Scan for the cell matching the given text and deliver its [x, y] coordinate at center. 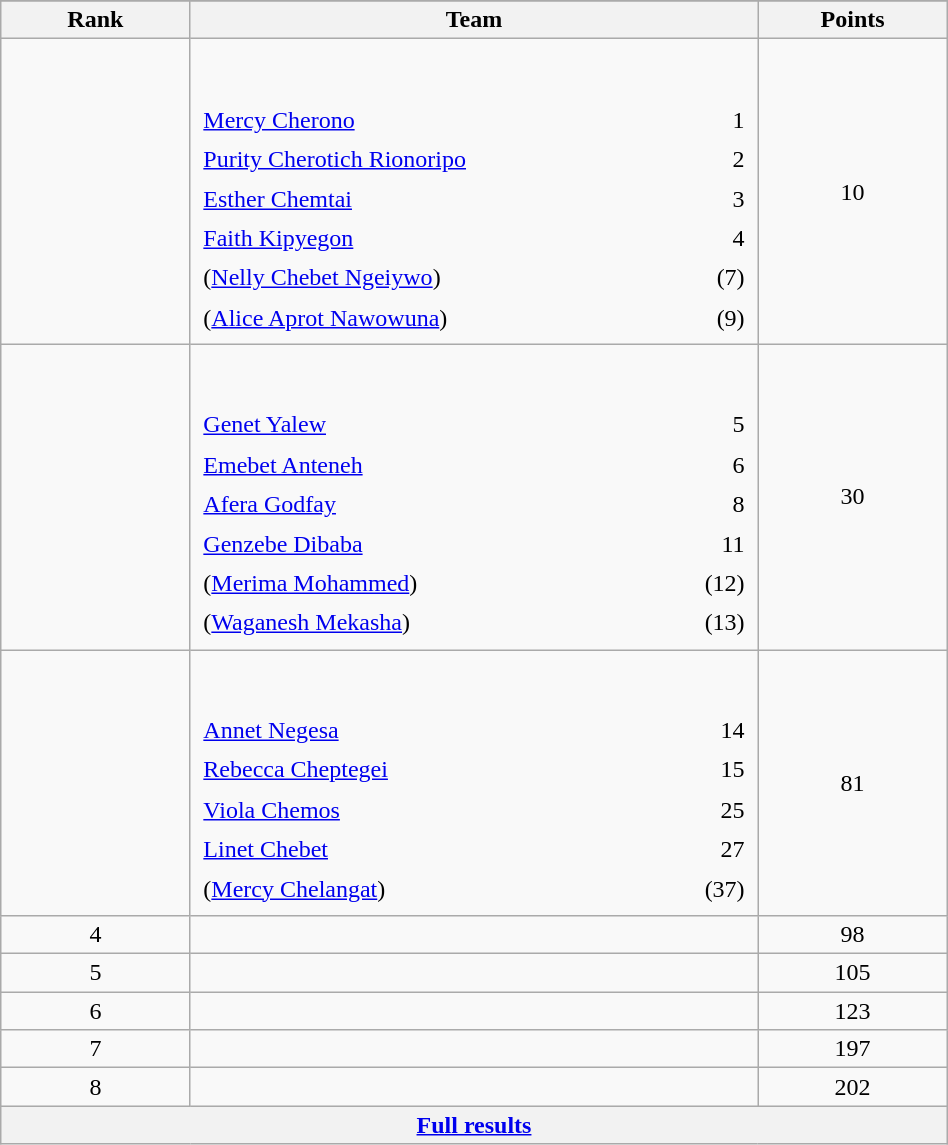
Rebecca Cheptegei [417, 770]
Mercy Cherono [440, 120]
Viola Chemos [417, 810]
123 [852, 1011]
(Alice Aprot Nawowuna) [440, 318]
14 [694, 730]
(Mercy Chelangat) [417, 888]
30 [852, 496]
7 [96, 1049]
Genzebe Dibaba [423, 544]
105 [852, 973]
2 [716, 160]
27 [694, 850]
(13) [700, 624]
Full results [474, 1125]
Faith Kipyegon [440, 238]
Genet Yalew [423, 426]
Mercy Cherono 1 Purity Cherotich Rionoripo 2 Esther Chemtai 3 Faith Kipyegon 4 (Nelly Chebet Ngeiywo) (7) (Alice Aprot Nawowuna) (9) [474, 192]
(9) [716, 318]
10 [852, 192]
202 [852, 1087]
(Nelly Chebet Ngeiywo) [440, 278]
Annet Negesa 14 Rebecca Cheptegei 15 Viola Chemos 25 Linet Chebet 27 (Mercy Chelangat) (37) [474, 783]
81 [852, 783]
Rank [96, 20]
11 [700, 544]
(Merima Mohammed) [423, 584]
98 [852, 935]
1 [716, 120]
15 [694, 770]
(37) [694, 888]
Purity Cherotich Rionoripo [440, 160]
Points [852, 20]
(Waganesh Mekasha) [423, 624]
(7) [716, 278]
Linet Chebet [417, 850]
197 [852, 1049]
Team [474, 20]
Afera Godfay [423, 504]
Emebet Anteneh [423, 464]
3 [716, 198]
25 [694, 810]
Esther Chemtai [440, 198]
Genet Yalew 5 Emebet Anteneh 6 Afera Godfay 8 Genzebe Dibaba 11 (Merima Mohammed) (12) (Waganesh Mekasha) (13) [474, 496]
(12) [700, 584]
Annet Negesa [417, 730]
